Return (x, y) of the center of cell containing provided text 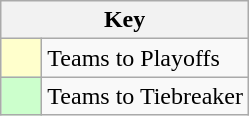
Teams to Tiebreaker (146, 96)
Teams to Playoffs (146, 58)
Key (125, 20)
